Extract the [x, y] coordinate from the center of the cell holding the provided text.  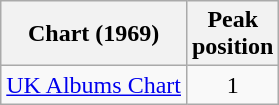
Chart (1969) [94, 34]
UK Albums Chart [94, 85]
Peakposition [232, 34]
1 [232, 85]
